Identify which cell holds the provided text, then report its [x, y] central coordinate. 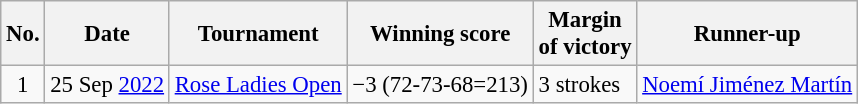
No. [23, 34]
Date [107, 34]
1 [23, 85]
Marginof victory [585, 34]
Rose Ladies Open [258, 85]
Runner-up [748, 34]
Winning score [440, 34]
3 strokes [585, 85]
25 Sep 2022 [107, 85]
−3 (72-73-68=213) [440, 85]
Noemí Jiménez Martín [748, 85]
Tournament [258, 34]
